Find where the given text appears and provide that cell's center as [x, y] coordinate. 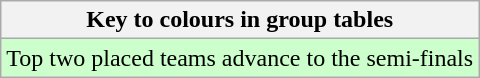
Top two placed teams advance to the semi-finals [240, 58]
Key to colours in group tables [240, 20]
